From the cell containing the given text, extract its center point as [x, y] coordinate. 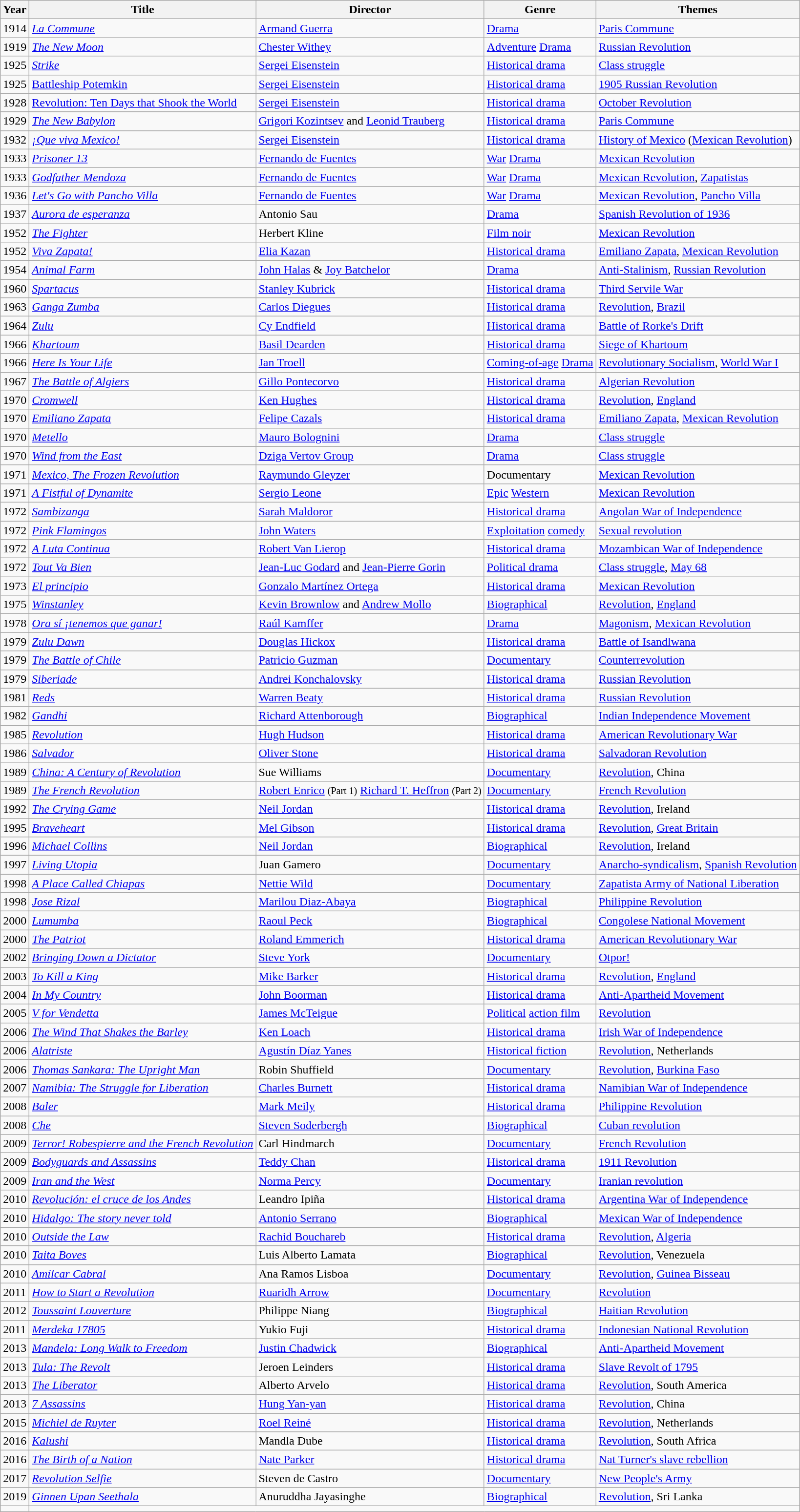
Epic Western [540, 493]
Armand Guerra [370, 28]
Revolution Selfie [143, 1478]
Here Is Your Life [143, 363]
Taita Boves [143, 1255]
Algerian Revolution [697, 381]
Revolution, Guinea Bisseau [697, 1274]
Revolution, Venezuela [697, 1255]
Ginnen Upan Seethala [143, 1497]
2019 [15, 1497]
Steve York [370, 958]
1937 [15, 214]
1964 [15, 326]
Cuban revolution [697, 1125]
The New Moon [143, 47]
1929 [15, 121]
Ken Hughes [370, 400]
1978 [15, 623]
Salvador [143, 753]
Film noir [540, 233]
2003 [15, 976]
Agustín Díaz Yanes [370, 1050]
Lumumba [143, 921]
Douglas Hickox [370, 642]
Robert Van Lierop [370, 549]
Namibian War of Independence [697, 1088]
Iran and the West [143, 1181]
Herbert Kline [370, 233]
Carl Hindmarch [370, 1144]
Living Utopia [143, 865]
Jan Troell [370, 363]
Khartoum [143, 344]
Exploitation comedy [540, 530]
¡Que viva Mexico! [143, 140]
Spanish Revolution of 1936 [697, 214]
1995 [15, 828]
Rachid Bouchareb [370, 1237]
John Halas & Joy Batchelor [370, 270]
Marilou Diaz-Abaya [370, 902]
Wind from the East [143, 456]
Battle of Isandlwana [697, 642]
Merdeka 17805 [143, 1329]
Anuruddha Jayasinghe [370, 1497]
Yukio Fuji [370, 1329]
Jean-Luc Godard and Jean-Pierre Gorin [370, 567]
Indonesian National Revolution [697, 1329]
Basil Dearden [370, 344]
Richard Attenborough [370, 716]
Bodyguards and Assassins [143, 1162]
Kevin Brownlow and Andrew Mollo [370, 605]
Alberto Arvelo [370, 1385]
Ana Ramos Lisboa [370, 1274]
Battle of Rorke's Drift [697, 326]
Spartacus [143, 289]
Kalushi [143, 1441]
John Boorman [370, 995]
Revolución: el cruce de los Andes [143, 1199]
Zapatista Army of National Liberation [697, 883]
Nettie Wild [370, 883]
Namibia: The Struggle for Liberation [143, 1088]
Political action film [540, 1013]
Haitian Revolution [697, 1311]
Cy Endfield [370, 326]
Michael Collins [143, 846]
1963 [15, 307]
Winstanley [143, 605]
Raúl Kamffer [370, 623]
1973 [15, 586]
Political drama [540, 567]
1936 [15, 195]
Godfather Mendoza [143, 177]
Gonzalo Martínez Ortega [370, 586]
Anarcho-syndicalism, Spanish Revolution [697, 865]
Sergio Leone [370, 493]
1981 [15, 697]
The Fighter [143, 233]
Raoul Peck [370, 921]
La Commune [143, 28]
Mark Meily [370, 1106]
Mandela: Long Walk to Freedom [143, 1348]
Adventure Drama [540, 47]
History of Mexico (Mexican Revolution) [697, 140]
Strike [143, 65]
How to Start a Revolution [143, 1292]
1960 [15, 289]
Revolution, Great Britain [697, 828]
Carlos Diegues [370, 307]
Juan Gamero [370, 865]
Jeroen Leinders [370, 1366]
In My Country [143, 995]
Mozambican War of Independence [697, 549]
The Birth of a Nation [143, 1460]
Oliver Stone [370, 753]
2012 [15, 1311]
Mexico, The Frozen Revolution [143, 474]
The Battle of Algiers [143, 381]
Viva Zapata! [143, 252]
Sexual revolution [697, 530]
1986 [15, 753]
Teddy Chan [370, 1162]
The French Revolution [143, 790]
Gandhi [143, 716]
Angolan War of Independence [697, 511]
Director [370, 10]
2015 [15, 1423]
Mexican Revolution, Pancho Villa [697, 195]
Alatriste [143, 1050]
Tula: The Revolt [143, 1366]
Revolution, Sri Lanka [697, 1497]
Ruaridh Arrow [370, 1292]
Robin Shuffield [370, 1069]
1928 [15, 103]
The Battle of Chile [143, 660]
2017 [15, 1478]
Revolutionary Socialism, World War I [697, 363]
Dziga Vertov Group [370, 456]
Luis Alberto Lamata [370, 1255]
Norma Percy [370, 1181]
Title [143, 10]
China: A Century of Revolution [143, 772]
Sue Williams [370, 772]
V for Vendetta [143, 1013]
Tout Va Bien [143, 567]
1985 [15, 735]
Roland Emmerich [370, 939]
1914 [15, 28]
Mauro Bolognini [370, 437]
Anti-Stalinism, Russian Revolution [697, 270]
Antonio Serrano [370, 1218]
2002 [15, 958]
Roel Reiné [370, 1423]
Zulu Dawn [143, 642]
Outside the Law [143, 1237]
Siberiade [143, 679]
Nat Turner's slave rebellion [697, 1460]
Congolese National Movement [697, 921]
Slave Revolt of 1795 [697, 1366]
Charles Burnett [370, 1088]
Revolution, Algeria [697, 1237]
Steven Soderbergh [370, 1125]
Philippe Niang [370, 1311]
Historical fiction [540, 1050]
1932 [15, 140]
Counterrevolution [697, 660]
Class struggle, May 68 [697, 567]
Battleship Potemkin [143, 84]
Leandro Ipiña [370, 1199]
Emiliano Zapata [143, 419]
Let's Go with Pancho Villa [143, 195]
To Kill a King [143, 976]
Michiel de Ruyter [143, 1423]
Raymundo Gleyzer [370, 474]
Genre [540, 10]
Metello [143, 437]
Revolution, Burkina Faso [697, 1069]
Amílcar Cabral [143, 1274]
Braveheart [143, 828]
Mike Barker [370, 976]
Patricio Guzman [370, 660]
1982 [15, 716]
7 Assassins [143, 1404]
Argentina War of Independence [697, 1199]
Animal Farm [143, 270]
1919 [15, 47]
The Patriot [143, 939]
Revolution, South America [697, 1385]
Themes [697, 10]
Coming-of-age Drama [540, 363]
Robert Enrico (Part 1) Richard T. Heffron (Part 2) [370, 790]
A Fistful of Dynamite [143, 493]
Pink Flamingos [143, 530]
Revolution, Brazil [697, 307]
El principio [143, 586]
1905 Russian Revolution [697, 84]
1975 [15, 605]
The Wind That Shakes the Barley [143, 1032]
Grigori Kozintsev and Leonid Trauberg [370, 121]
Cromwell [143, 400]
Che [143, 1125]
1997 [15, 865]
Bringing Down a Dictator [143, 958]
Mel Gibson [370, 828]
1911 Revolution [697, 1162]
Chester Withey [370, 47]
Sarah Maldoror [370, 511]
Siege of Khartoum [697, 344]
Elia Kazan [370, 252]
Justin Chadwick [370, 1348]
Otpor! [697, 958]
New People's Army [697, 1478]
The Crying Game [143, 809]
Andrei Konchalovsky [370, 679]
Hung Yan-yan [370, 1404]
Iranian revolution [697, 1181]
Hugh Hudson [370, 735]
Mexican War of Independence [697, 1218]
Salvadoran Revolution [697, 753]
Revolution: Ten Days that Shook the World [143, 103]
Thomas Sankara: The Upright Man [143, 1069]
Year [15, 10]
James McTeigue [370, 1013]
Indian Independence Movement [697, 716]
2007 [15, 1088]
Ora sí ¡tenemos que ganar! [143, 623]
Felipe Cazals [370, 419]
Ken Loach [370, 1032]
John Waters [370, 530]
2005 [15, 1013]
Sambizanga [143, 511]
1996 [15, 846]
Zulu [143, 326]
Terror! Robespierre and the French Revolution [143, 1144]
Antonio Sau [370, 214]
1967 [15, 381]
1992 [15, 809]
Steven de Castro [370, 1478]
Stanley Kubrick [370, 289]
Jose Rizal [143, 902]
Third Servile War [697, 289]
The Liberator [143, 1385]
Aurora de esperanza [143, 214]
Ganga Zumba [143, 307]
A Luta Continua [143, 549]
Gillo Pontecorvo [370, 381]
Mandla Dube [370, 1441]
Irish War of Independence [697, 1032]
2004 [15, 995]
Prisoner 13 [143, 158]
Warren Beaty [370, 697]
Revolution, South Africa [697, 1441]
Mexican Revolution, Zapatistas [697, 177]
1954 [15, 270]
Magonism, Mexican Revolution [697, 623]
October Revolution [697, 103]
The New Babylon [143, 121]
Hidalgo: The story never told [143, 1218]
Reds [143, 697]
Nate Parker [370, 1460]
Baler [143, 1106]
Toussaint Louverture [143, 1311]
A Place Called Chiapas [143, 883]
